Pinpoint the cell where the given text exists, returning its [X, Y] midpoint coordinate. 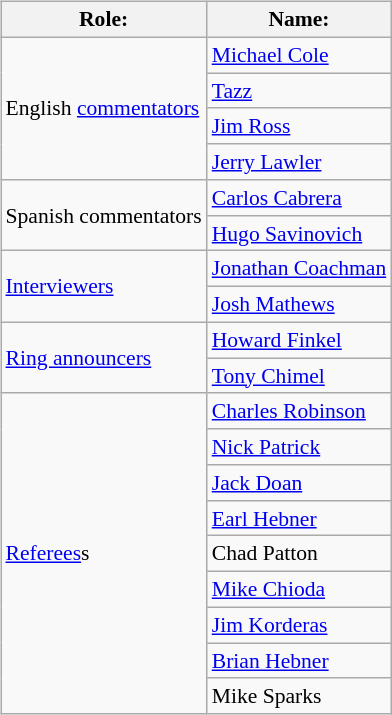
Brian Hebner [300, 661]
Nick Patrick [300, 447]
Jim Korderas [300, 625]
Jonathan Coachman [300, 269]
Ring announcers [103, 358]
Charles Robinson [300, 411]
Tony Chimel [300, 376]
Jack Doan [300, 483]
Michael Cole [300, 55]
Mike Sparks [300, 696]
Interviewers [103, 286]
Spanish commentators [103, 216]
Tazz [300, 91]
Name: [300, 20]
Refereess [103, 554]
Josh Mathews [300, 305]
Carlos Cabrera [300, 198]
Jerry Lawler [300, 162]
Chad Patton [300, 554]
Mike Chioda [300, 590]
Role: [103, 20]
Jim Ross [300, 126]
English commentators [103, 108]
Howard Finkel [300, 340]
Hugo Savinovich [300, 233]
Earl Hebner [300, 518]
